Scan for the cell matching the given text and deliver its [x, y] coordinate at center. 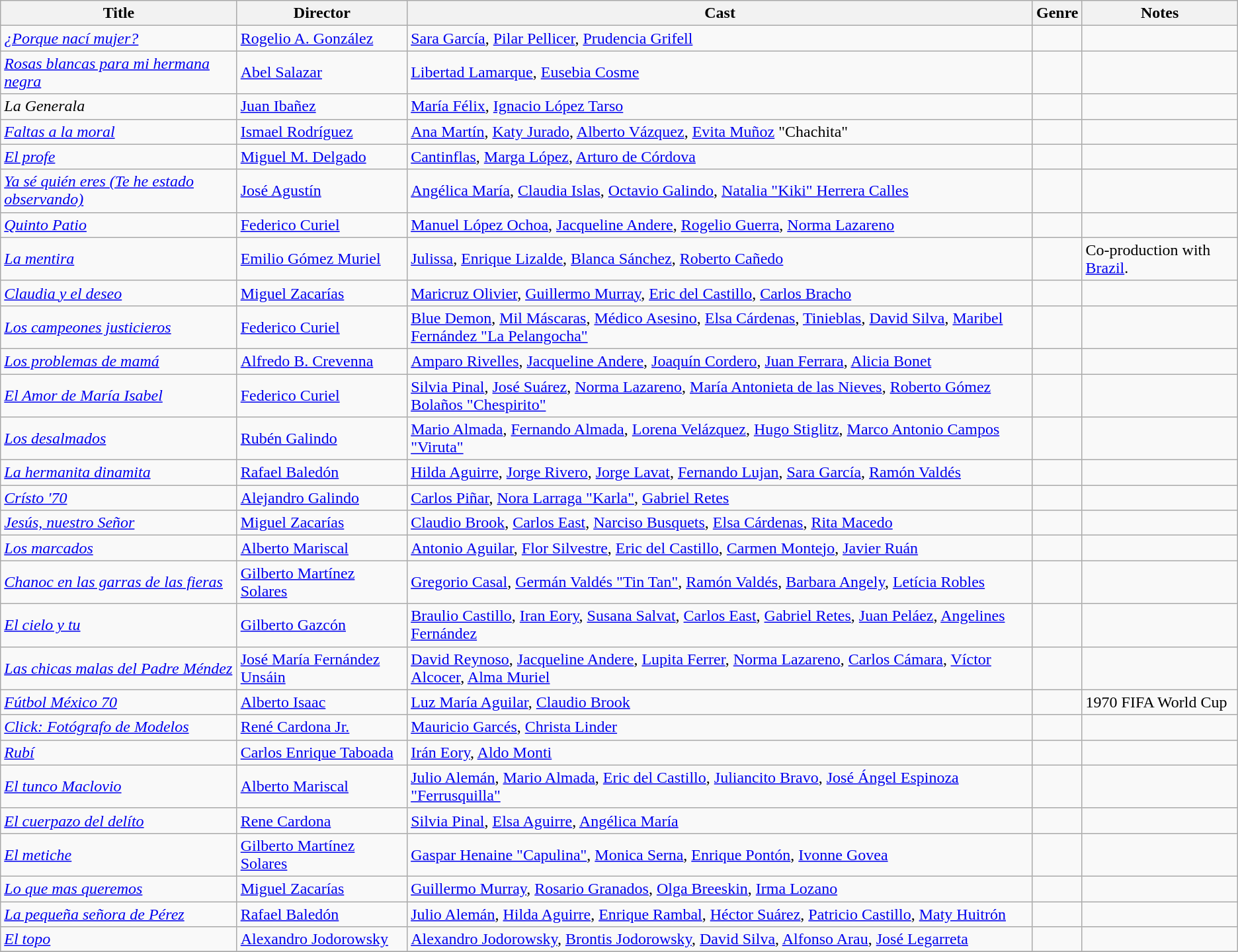
¿Porque nací mujer? [119, 38]
Rosas blancas para mi hermana negra [119, 73]
Mauricio Garcés, Christa Linder [720, 727]
Lo que mas queremos [119, 889]
Carlos Enrique Taboada [321, 752]
Los marcados [119, 548]
Alfredo B. Crevenna [321, 361]
René Cardona Jr. [321, 727]
Miguel M. Delgado [321, 157]
Mario Almada, Fernando Almada, Lorena Velázquez, Hugo Stiglitz, Marco Antonio Campos "Viruta" [720, 439]
Notes [1160, 13]
María Félix, Ignacio López Tarso [720, 106]
José Agustín [321, 190]
Gaspar Henaine "Capulina", Monica Serna, Enrique Pontón, Ivonne Govea [720, 854]
Cast [720, 13]
Gregorio Casal, Germán Valdés "Tin Tan", Ramón Valdés, Barbara Angely, Letícia Robles [720, 582]
Gilberto Gazcón [321, 625]
Braulio Castillo, Iran Eory, Susana Salvat, Carlos East, Gabriel Retes, Juan Peláez, Angelines Fernández [720, 625]
El Amor de María Isabel [119, 395]
Angélica María, Claudia Islas, Octavio Galindo, Natalia "Kiki" Herrera Calles [720, 190]
1970 FIFA World Cup [1160, 702]
Rene Cardona [321, 820]
Fútbol México 70 [119, 702]
La mentira [119, 259]
Luz María Aguilar, Claudio Brook [720, 702]
Crísto '70 [119, 498]
Ismael Rodríguez [321, 132]
La Generala [119, 106]
El tunco Maclovio [119, 787]
Ya sé quién eres (Te he estado observando) [119, 190]
Rogelio A. González [321, 38]
Maricruz Olivier, Guillermo Murray, Eric del Castillo, Carlos Bracho [720, 293]
Ana Martín, Katy Jurado, Alberto Vázquez, Evita Muñoz "Chachita" [720, 132]
Click: Fotógrafo de Modelos [119, 727]
Genre [1057, 13]
Blue Demon, Mil Máscaras, Médico Asesino, Elsa Cárdenas, Tinieblas, David Silva, Maribel Fernández "La Pelangocha" [720, 327]
Alexandro Jodorowsky [321, 939]
Carlos Piñar, Nora Larraga "Karla", Gabriel Retes [720, 498]
Silvia Pinal, José Suárez, Norma Lazareno, María Antonieta de las Nieves, Roberto Gómez Bolaños "Chespirito" [720, 395]
La hermanita dinamita [119, 473]
Hilda Aguirre, Jorge Rivero, Jorge Lavat, Fernando Lujan, Sara García, Ramón Valdés [720, 473]
Cantinflas, Marga López, Arturo de Córdova [720, 157]
El metiche [119, 854]
Julio Alemán, Hilda Aguirre, Enrique Rambal, Héctor Suárez, Patricio Castillo, Maty Huitrón [720, 914]
Julio Alemán, Mario Almada, Eric del Castillo, Juliancito Bravo, José Ángel Espinoza "Ferrusquilla" [720, 787]
Rubí [119, 752]
Amparo Rivelles, Jacqueline Andere, Joaquín Cordero, Juan Ferrara, Alicia Bonet [720, 361]
Antonio Aguilar, Flor Silvestre, Eric del Castillo, Carmen Montejo, Javier Ruán [720, 548]
El cuerpazo del delíto [119, 820]
Silvia Pinal, Elsa Aguirre, Angélica María [720, 820]
Director [321, 13]
Chanoc en las garras de las fieras [119, 582]
Juan Ibañez [321, 106]
Irán Eory, Aldo Monti [720, 752]
Emilio Gómez Muriel [321, 259]
Sara García, Pilar Pellicer, Prudencia Grifell [720, 38]
Libertad Lamarque, Eusebia Cosme [720, 73]
Faltas a la moral [119, 132]
El topo [119, 939]
Los campeones justicieros [119, 327]
La pequeña señora de Pérez [119, 914]
Las chicas malas del Padre Méndez [119, 668]
Alejandro Galindo [321, 498]
Claudia y el deseo [119, 293]
Los desalmados [119, 439]
Rubén Galindo [321, 439]
Julissa, Enrique Lizalde, Blanca Sánchez, Roberto Cañedo [720, 259]
Abel Salazar [321, 73]
Los problemas de mamá [119, 361]
Claudio Brook, Carlos East, Narciso Busquets, Elsa Cárdenas, Rita Macedo [720, 523]
El profe [119, 157]
Guillermo Murray, Rosario Granados, Olga Breeskin, Irma Lozano [720, 889]
Alberto Isaac [321, 702]
Jesús, nuestro Señor [119, 523]
David Reynoso, Jacqueline Andere, Lupita Ferrer, Norma Lazareno, Carlos Cámara, Víctor Alcocer, Alma Muriel [720, 668]
El cielo y tu [119, 625]
Manuel López Ochoa, Jacqueline Andere, Rogelio Guerra, Norma Lazareno [720, 225]
Quinto Patio [119, 225]
José María Fernández Unsáin [321, 668]
Alexandro Jodorowsky, Brontis Jodorowsky, David Silva, Alfonso Arau, José Legarreta [720, 939]
Title [119, 13]
Co-production with Brazil. [1160, 259]
